Find where the given text appears and provide that cell's center as (x, y) coordinate. 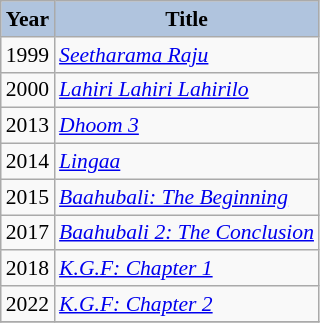
Lahiri Lahiri Lahirilo (186, 90)
2022 (28, 304)
K.G.F: Chapter 2 (186, 304)
2013 (28, 126)
Baahubali 2: The Conclusion (186, 233)
2017 (28, 233)
2015 (28, 197)
2018 (28, 269)
Year (28, 19)
2014 (28, 162)
K.G.F: Chapter 1 (186, 269)
Dhoom 3 (186, 126)
Lingaa (186, 162)
Baahubali: The Beginning (186, 197)
2000 (28, 90)
Title (186, 19)
1999 (28, 55)
Seetharama Raju (186, 55)
